Locate the cell with the specified text and output its [x, y] center coordinate. 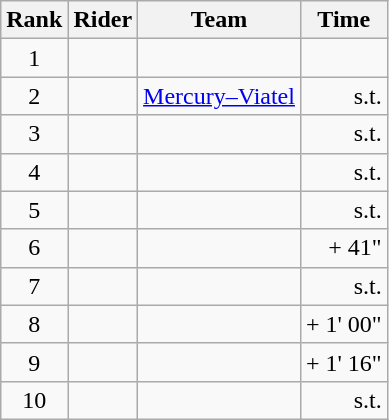
+ 1' 00" [344, 324]
4 [34, 172]
2 [34, 96]
5 [34, 210]
Time [344, 20]
7 [34, 286]
+ 41" [344, 248]
8 [34, 324]
+ 1' 16" [344, 362]
Rank [34, 20]
10 [34, 400]
3 [34, 134]
6 [34, 248]
Team [220, 20]
Rider [103, 20]
9 [34, 362]
1 [34, 58]
Mercury–Viatel [220, 96]
